Capture the cell that displays the provided text and extract its (x, y) central coordinate. 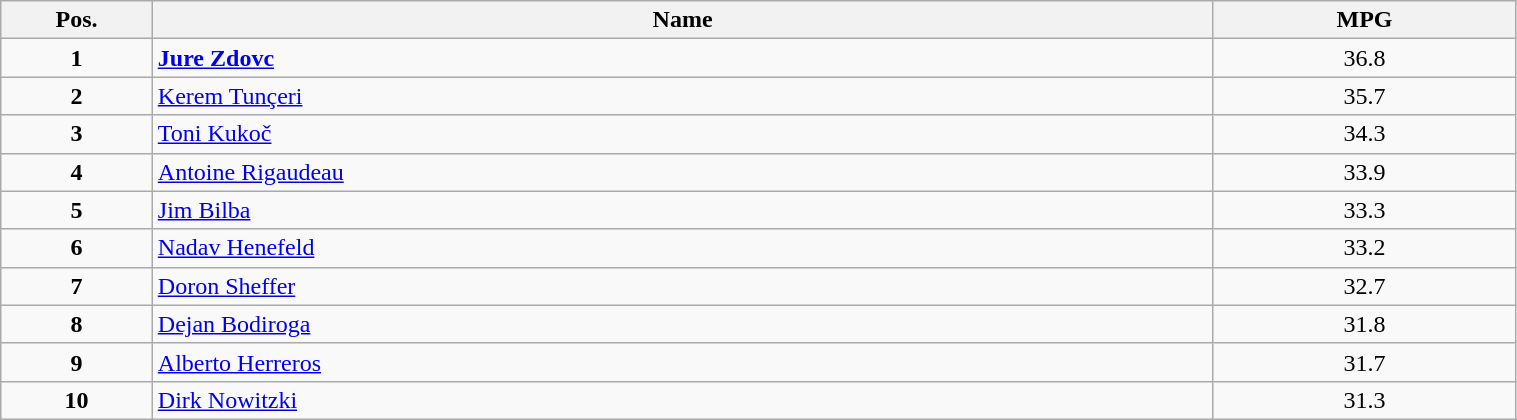
36.8 (1364, 58)
31.7 (1364, 362)
Dirk Nowitzki (682, 400)
32.7 (1364, 286)
Name (682, 20)
33.9 (1364, 172)
31.8 (1364, 324)
35.7 (1364, 96)
7 (77, 286)
MPG (1364, 20)
Jure Zdovc (682, 58)
Toni Kukoč (682, 134)
Antoine Rigaudeau (682, 172)
Doron Sheffer (682, 286)
33.2 (1364, 248)
3 (77, 134)
9 (77, 362)
Dejan Bodiroga (682, 324)
31.3 (1364, 400)
4 (77, 172)
10 (77, 400)
Pos. (77, 20)
Nadav Henefeld (682, 248)
33.3 (1364, 210)
34.3 (1364, 134)
5 (77, 210)
Kerem Tunçeri (682, 96)
1 (77, 58)
Jim Bilba (682, 210)
Alberto Herreros (682, 362)
8 (77, 324)
6 (77, 248)
2 (77, 96)
